Output the (x, y) coordinate of the center of the cell containing the given text.  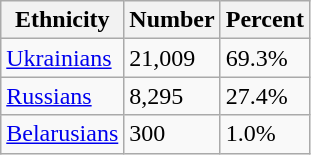
8,295 (172, 96)
Russians (62, 96)
27.4% (264, 96)
Belarusians (62, 134)
69.3% (264, 58)
Ukrainians (62, 58)
Ethnicity (62, 20)
21,009 (172, 58)
1.0% (264, 134)
Number (172, 20)
Percent (264, 20)
300 (172, 134)
